Pinpoint the cell where the given text exists, returning its (x, y) midpoint coordinate. 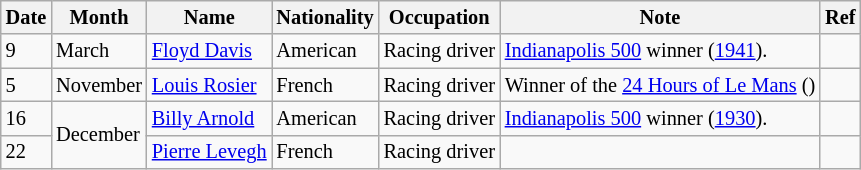
Pierre Levegh (210, 152)
Name (210, 17)
16 (26, 118)
Nationality (326, 17)
Floyd Davis (210, 51)
Note (660, 17)
Indianapolis 500 winner (1930). (660, 118)
Billy Arnold (210, 118)
November (99, 85)
Winner of the 24 Hours of Le Mans () (660, 85)
Month (99, 17)
Indianapolis 500 winner (1941). (660, 51)
Louis Rosier (210, 85)
5 (26, 85)
Ref (840, 17)
Date (26, 17)
Occupation (440, 17)
9 (26, 51)
March (99, 51)
December (99, 134)
22 (26, 152)
